Provide the (X, Y) coordinate of the cell's center where the given text is located.  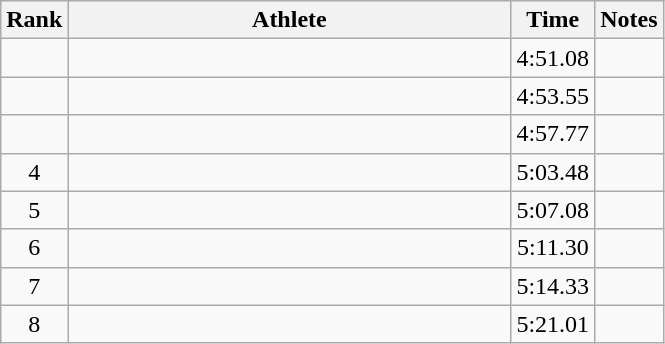
7 (34, 286)
6 (34, 248)
5:07.08 (553, 210)
8 (34, 324)
4:57.77 (553, 134)
5 (34, 210)
5:03.48 (553, 172)
4:51.08 (553, 58)
Time (553, 20)
5:14.33 (553, 286)
4:53.55 (553, 96)
5:11.30 (553, 248)
Notes (629, 20)
5:21.01 (553, 324)
4 (34, 172)
Rank (34, 20)
Athlete (290, 20)
